Pinpoint the cell where the given text exists, returning its [X, Y] midpoint coordinate. 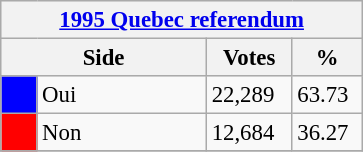
22,289 [249, 95]
Side [104, 58]
Votes [249, 58]
12,684 [249, 133]
63.73 [328, 95]
Non [122, 133]
1995 Quebec referendum [182, 20]
% [328, 58]
36.27 [328, 133]
Oui [122, 95]
